From the cell containing the given text, extract its center point as [X, Y] coordinate. 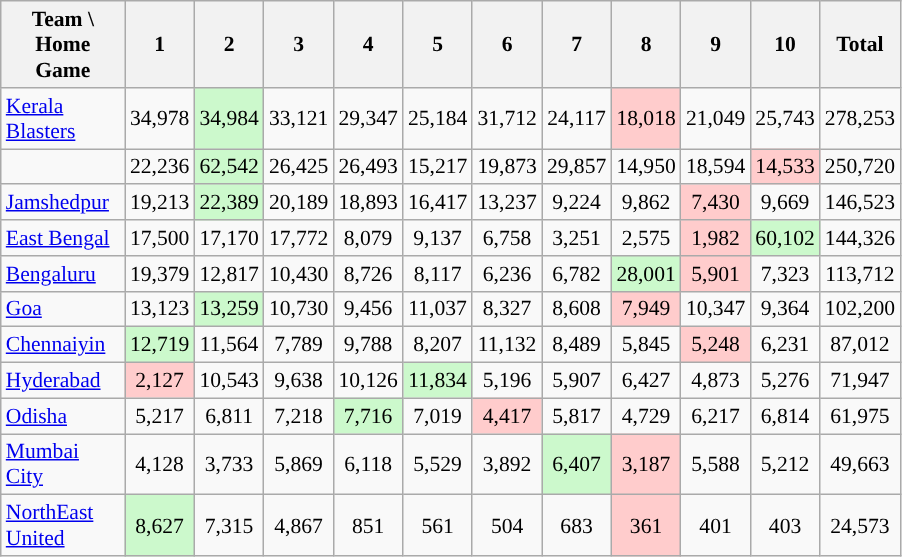
5,196 [506, 381]
10 [784, 44]
6 [506, 44]
Total [860, 44]
Bengaluru [63, 274]
5,529 [438, 464]
22,236 [160, 167]
3,892 [506, 464]
12,817 [228, 274]
21,049 [716, 118]
6,782 [576, 274]
13,259 [228, 309]
31,712 [506, 118]
Jamshedpur [63, 203]
5,217 [160, 416]
5,248 [716, 345]
5,276 [784, 381]
10,730 [298, 309]
2,575 [646, 238]
278,253 [860, 118]
1 [160, 44]
7 [576, 44]
62,542 [228, 167]
7,430 [716, 203]
5,907 [576, 381]
15,217 [438, 167]
25,184 [438, 118]
361 [646, 526]
9,224 [576, 203]
851 [368, 526]
8,117 [438, 274]
2 [228, 44]
9,638 [298, 381]
60,102 [784, 238]
8,327 [506, 309]
9,788 [368, 345]
8,489 [576, 345]
26,493 [368, 167]
561 [438, 526]
26,425 [298, 167]
6,236 [506, 274]
12,719 [160, 345]
14,533 [784, 167]
Kerala Blasters [63, 118]
33,121 [298, 118]
17,500 [160, 238]
17,170 [228, 238]
2,127 [160, 381]
13,123 [160, 309]
7,218 [298, 416]
3,251 [576, 238]
6,231 [784, 345]
10,543 [228, 381]
5 [438, 44]
5,901 [716, 274]
34,978 [160, 118]
6,217 [716, 416]
25,743 [784, 118]
Chennaiyin [63, 345]
4,417 [506, 416]
Mumbai City [63, 464]
Hyderabad [63, 381]
7,019 [438, 416]
3,733 [228, 464]
87,012 [860, 345]
5,869 [298, 464]
11,132 [506, 345]
5,845 [646, 345]
19,379 [160, 274]
8 [646, 44]
18,893 [368, 203]
9,669 [784, 203]
9,364 [784, 309]
17,772 [298, 238]
29,347 [368, 118]
6,758 [506, 238]
146,523 [860, 203]
Team \ Home Game [63, 44]
24,117 [576, 118]
13,237 [506, 203]
7,323 [784, 274]
10,430 [298, 274]
4,729 [646, 416]
6,118 [368, 464]
504 [506, 526]
4 [368, 44]
19,873 [506, 167]
14,950 [646, 167]
4,128 [160, 464]
71,947 [860, 381]
6,427 [646, 381]
29,857 [576, 167]
9,137 [438, 238]
7,949 [646, 309]
61,975 [860, 416]
10,126 [368, 381]
8,079 [368, 238]
24,573 [860, 526]
8,608 [576, 309]
22,389 [228, 203]
49,663 [860, 464]
9,862 [646, 203]
4,873 [716, 381]
9 [716, 44]
6,811 [228, 416]
683 [576, 526]
403 [784, 526]
11,834 [438, 381]
7,716 [368, 416]
102,200 [860, 309]
18,018 [646, 118]
16,417 [438, 203]
3 [298, 44]
4,867 [298, 526]
9,456 [368, 309]
East Bengal [63, 238]
NorthEast United [63, 526]
5,212 [784, 464]
250,720 [860, 167]
5,588 [716, 464]
18,594 [716, 167]
19,213 [160, 203]
Goa [63, 309]
3,187 [646, 464]
7,789 [298, 345]
6,407 [576, 464]
8,726 [368, 274]
144,326 [860, 238]
6,814 [784, 416]
113,712 [860, 274]
8,627 [160, 526]
401 [716, 526]
1,982 [716, 238]
11,564 [228, 345]
10,347 [716, 309]
8,207 [438, 345]
5,817 [576, 416]
11,037 [438, 309]
28,001 [646, 274]
7,315 [228, 526]
34,984 [228, 118]
Odisha [63, 416]
20,189 [298, 203]
